Pinpoint the cell where the given text exists, returning its (X, Y) midpoint coordinate. 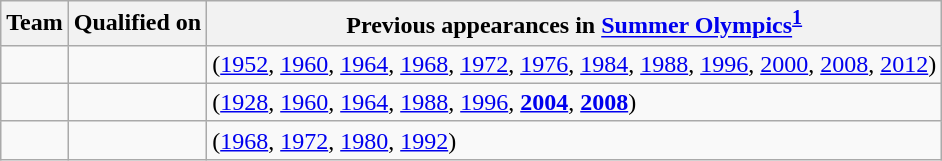
(1928, 1960, 1964, 1988, 1996, 2004, 2008) (574, 102)
(1952, 1960, 1964, 1968, 1972, 1976, 1984, 1988, 1996, 2000, 2008, 2012) (574, 64)
Qualified on (137, 24)
Previous appearances in Summer Olympics1 (574, 24)
(1968, 1972, 1980, 1992) (574, 140)
Team (35, 24)
